From the cell containing the given text, extract its center point as (x, y) coordinate. 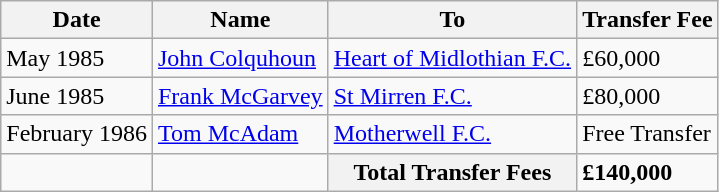
John Colquhoun (240, 58)
June 1985 (77, 96)
£80,000 (648, 96)
£60,000 (648, 58)
Frank McGarvey (240, 96)
Total Transfer Fees (452, 172)
Tom McAdam (240, 134)
May 1985 (77, 58)
February 1986 (77, 134)
St Mirren F.C. (452, 96)
Transfer Fee (648, 20)
Motherwell F.C. (452, 134)
Date (77, 20)
Free Transfer (648, 134)
£140,000 (648, 172)
Name (240, 20)
To (452, 20)
Heart of Midlothian F.C. (452, 58)
